Identify which cell holds the provided text, then report its (x, y) central coordinate. 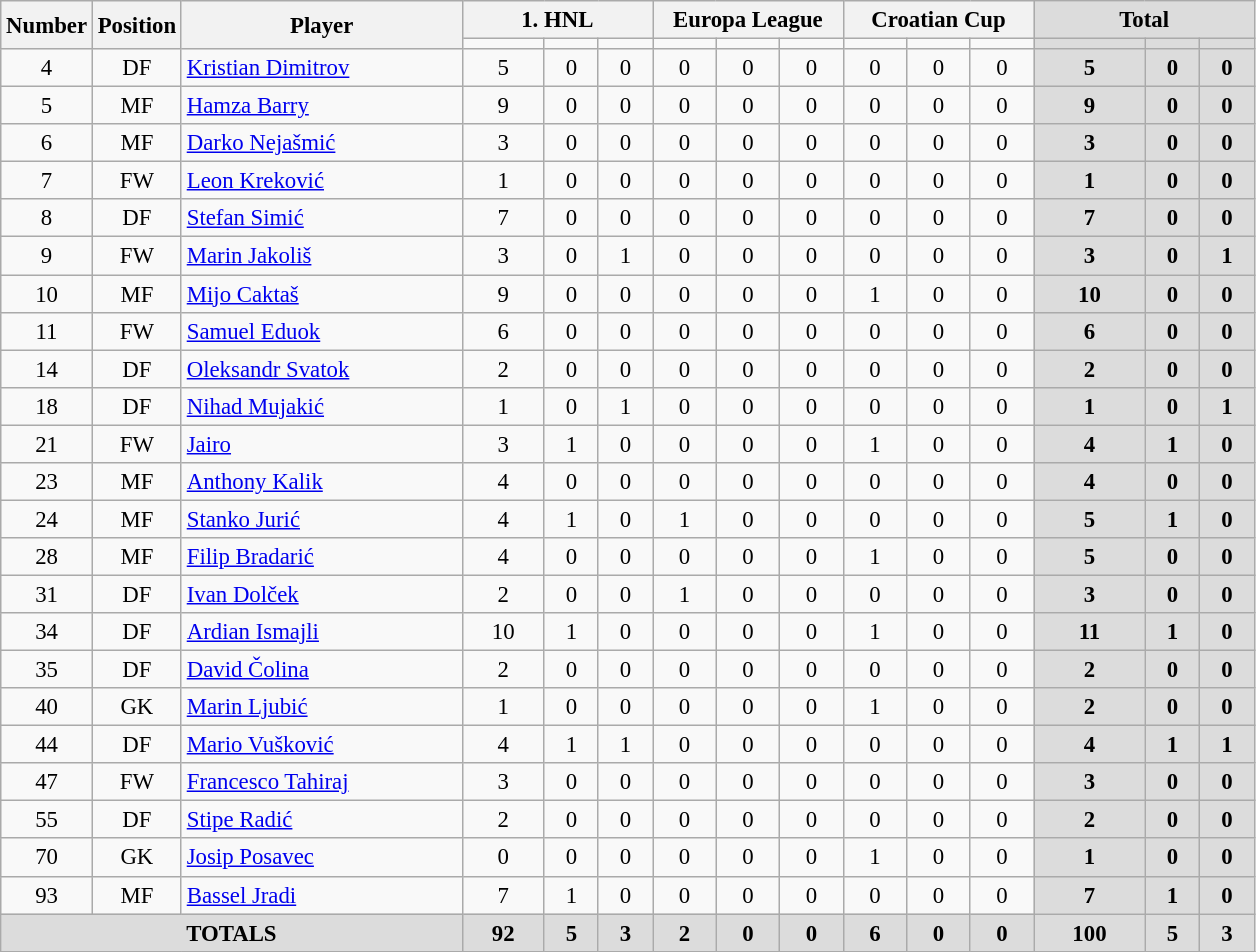
28 (47, 557)
Marin Jakoliš (322, 256)
1. HNL (558, 20)
18 (47, 406)
24 (47, 519)
70 (47, 858)
Marin Ljubić (322, 707)
Jairo (322, 444)
Nihad Mujakić (322, 406)
Stipe Radić (322, 820)
Darko Nejašmić (322, 143)
Oleksandr Svatok (322, 369)
44 (47, 745)
23 (47, 482)
Josip Posavec (322, 858)
34 (47, 632)
35 (47, 670)
Number (47, 25)
Filip Bradarić (322, 557)
8 (47, 219)
Stanko Jurić (322, 519)
100 (1090, 933)
Stefan Simić (322, 219)
47 (47, 782)
92 (503, 933)
21 (47, 444)
Player (322, 25)
Position (136, 25)
55 (47, 820)
Mario Vušković (322, 745)
Ardian Ismajli (322, 632)
Anthony Kalik (322, 482)
TOTALS (232, 933)
Leon Kreković (322, 181)
14 (47, 369)
Ivan Dolček (322, 594)
Bassel Jradi (322, 895)
David Čolina (322, 670)
93 (47, 895)
Croatian Cup (938, 20)
31 (47, 594)
Kristian Dimitrov (322, 68)
Samuel Eduok (322, 331)
Europa League (748, 20)
Hamza Barry (322, 106)
40 (47, 707)
Mijo Caktaš (322, 294)
Francesco Tahiraj (322, 782)
Total (1144, 20)
